For the text-containing cell, return its midpoint in [X, Y] coordinate format. 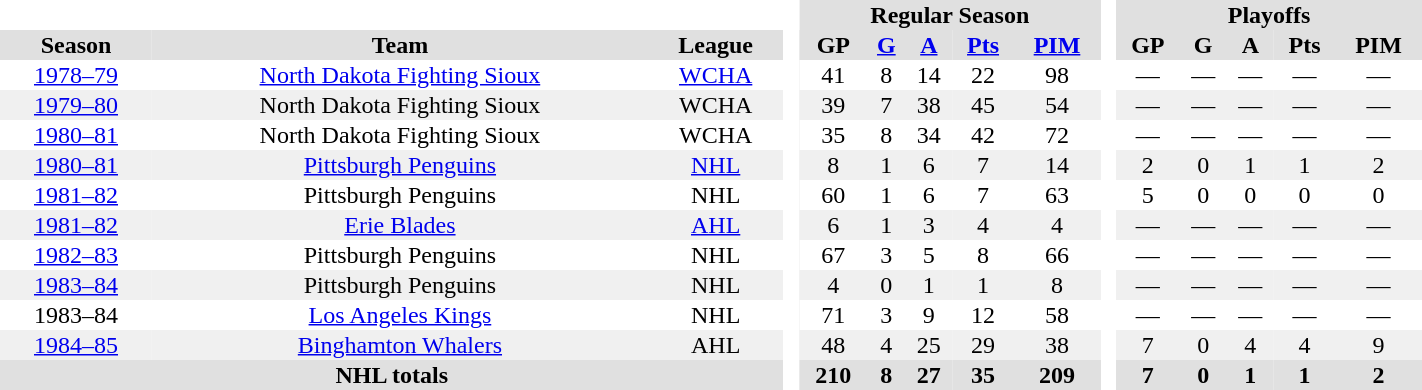
NHL totals [392, 375]
Los Angeles Kings [400, 315]
22 [982, 75]
Playoffs [1269, 15]
45 [982, 105]
41 [833, 75]
27 [928, 375]
98 [1058, 75]
Team [400, 45]
25 [928, 345]
63 [1058, 195]
58 [1058, 315]
48 [833, 345]
Regular Season [950, 15]
1979–80 [76, 105]
Season [76, 45]
1982–83 [76, 255]
League [716, 45]
Erie Blades [400, 225]
67 [833, 255]
12 [982, 315]
1984–85 [76, 345]
29 [982, 345]
Binghamton Whalers [400, 345]
42 [982, 135]
210 [833, 375]
1978–79 [76, 75]
72 [1058, 135]
34 [928, 135]
209 [1058, 375]
66 [1058, 255]
54 [1058, 105]
39 [833, 105]
71 [833, 315]
60 [833, 195]
